Capture the cell that displays the provided text and extract its (X, Y) central coordinate. 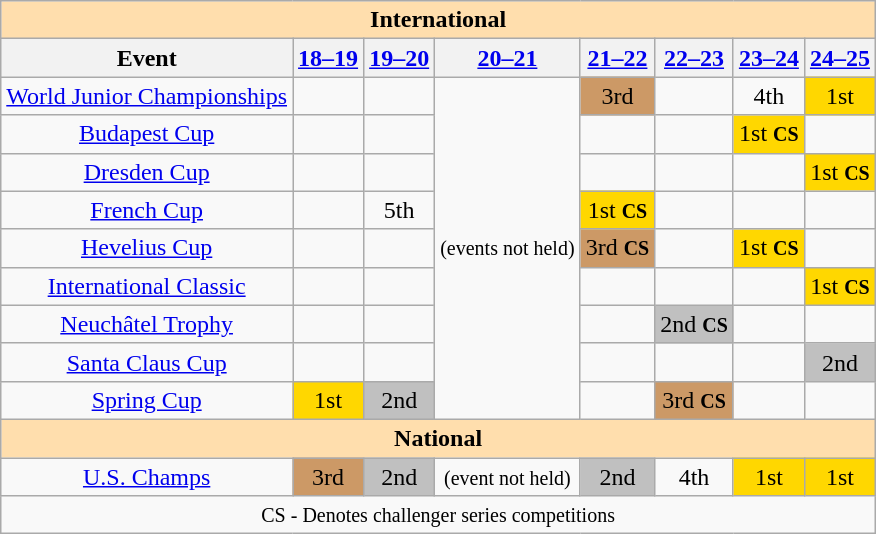
National (438, 438)
Neuchâtel Trophy (147, 324)
Hevelius Cup (147, 248)
Spring Cup (147, 400)
International Classic (147, 286)
22–23 (694, 58)
French Cup (147, 210)
Dresden Cup (147, 172)
23–24 (768, 58)
2nd CS (694, 324)
5th (400, 210)
21–22 (618, 58)
18–19 (328, 58)
Santa Claus Cup (147, 362)
19–20 (400, 58)
Event (147, 58)
International (438, 20)
U.S. Champs (147, 477)
World Junior Championships (147, 96)
(events not held) (508, 248)
Budapest Cup (147, 134)
CS - Denotes challenger series competitions (438, 515)
24–25 (840, 58)
(event not held) (508, 477)
20–21 (508, 58)
